Return [X, Y] of the center of cell containing provided text 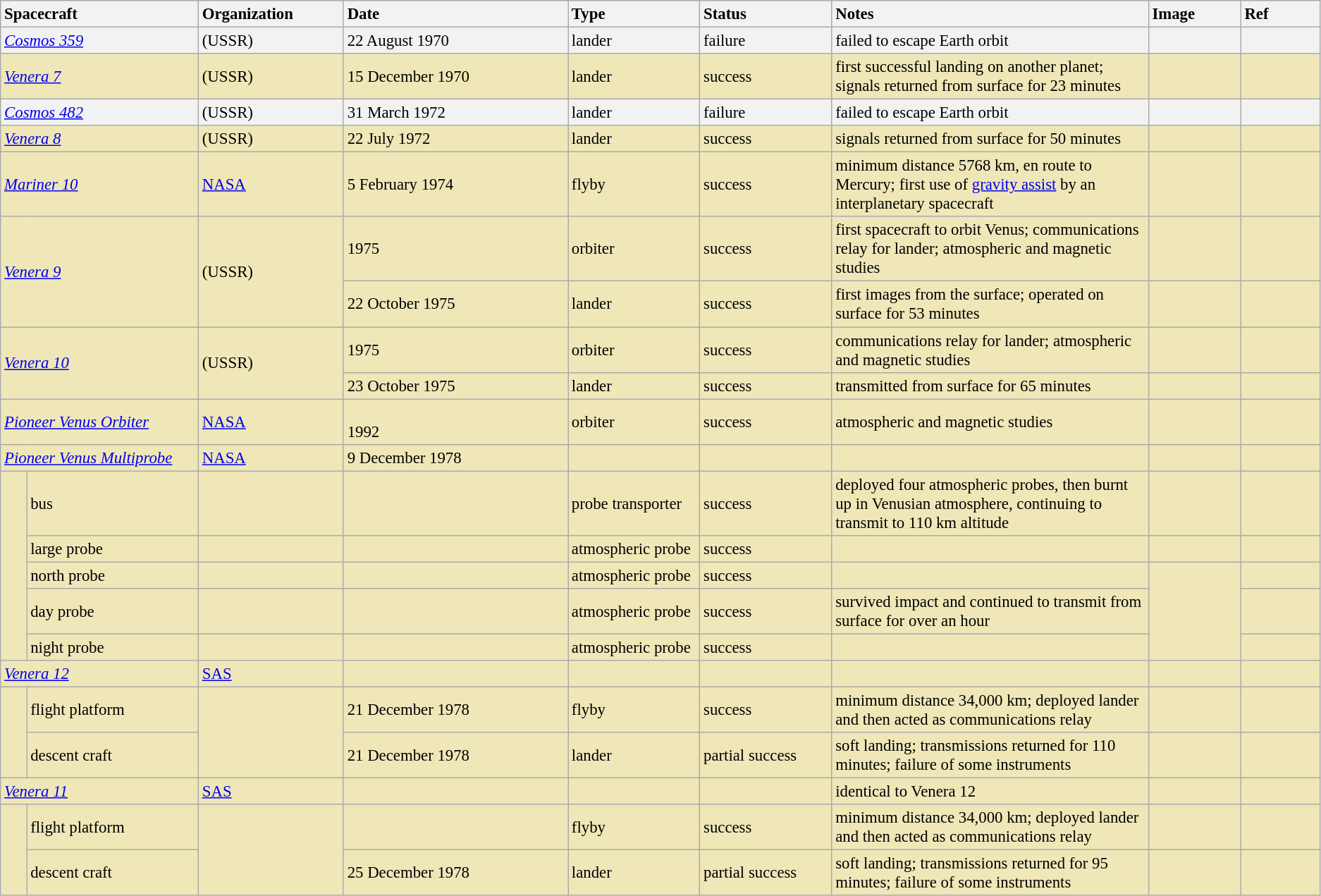
north probe [113, 575]
survived impact and continued to transmit from surface for over an hour [990, 612]
1992 [455, 422]
identical to Venera 12 [990, 792]
deployed four atmospheric probes, then burnt up in Venusian atmosphere, continuing to transmit to 110 km altitude [990, 503]
Venera 10 [100, 363]
Type [634, 14]
Organization [271, 14]
atmospheric and magnetic studies [990, 422]
Pioneer Venus Multiprobe [100, 458]
Cosmos 359 [100, 41]
25 December 1978 [455, 873]
22 October 1975 [455, 305]
Image [1194, 14]
first successful landing on another planet; signals returned from surface for 23 minutes [990, 76]
Mariner 10 [100, 185]
Venera 11 [100, 792]
Venera 8 [100, 139]
Ref [1280, 14]
Notes [990, 14]
31 March 1972 [455, 113]
first spacecraft to orbit Venus; communications relay for lander; atmospheric and magnetic studies [990, 250]
9 December 1978 [455, 458]
Cosmos 482 [100, 113]
Venera 9 [100, 272]
23 October 1975 [455, 386]
Spacecraft [100, 14]
Pioneer Venus Orbiter [100, 422]
day probe [113, 612]
minimum distance 5768 km, en route to Mercury; first use of gravity assist by an interplanetary spacecraft [990, 185]
night probe [113, 647]
Date [455, 14]
soft landing; transmissions returned for 95 minutes; failure of some instruments [990, 873]
22 July 1972 [455, 139]
5 February 1974 [455, 185]
Venera 12 [100, 674]
probe transporter [634, 503]
Status [766, 14]
15 December 1970 [455, 76]
signals returned from surface for 50 minutes [990, 139]
soft landing; transmissions returned for 110 minutes; failure of some instruments [990, 756]
22 August 1970 [455, 41]
communications relay for lander; atmospheric and magnetic studies [990, 350]
first images from the surface; operated on surface for 53 minutes [990, 305]
Venera 7 [100, 76]
transmitted from surface for 65 minutes [990, 386]
large probe [113, 549]
bus [113, 503]
